Capture the cell that displays the provided text and extract its [X, Y] central coordinate. 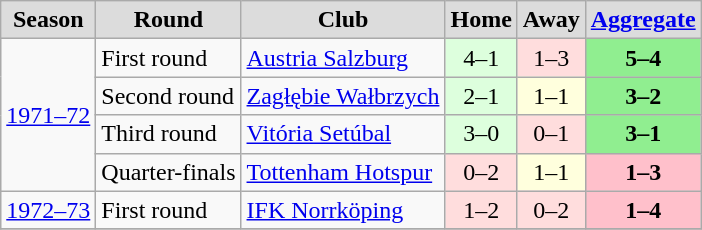
Aggregate [643, 20]
1–2 [481, 210]
Away [551, 20]
Second round [168, 96]
4–1 [481, 58]
Vitória Setúbal [343, 134]
Tottenham Hotspur [343, 172]
1972–73 [48, 210]
0–1 [551, 134]
1–4 [643, 210]
Round [168, 20]
Zagłębie Wałbrzych [343, 96]
Season [48, 20]
1971–72 [48, 115]
3–1 [643, 134]
IFK Norrköping [343, 210]
5–4 [643, 58]
Club [343, 20]
3–2 [643, 96]
Home [481, 20]
Third round [168, 134]
Austria Salzburg [343, 58]
Quarter-finals [168, 172]
3–0 [481, 134]
2–1 [481, 96]
